Pinpoint the cell where the given text exists, returning its [X, Y] midpoint coordinate. 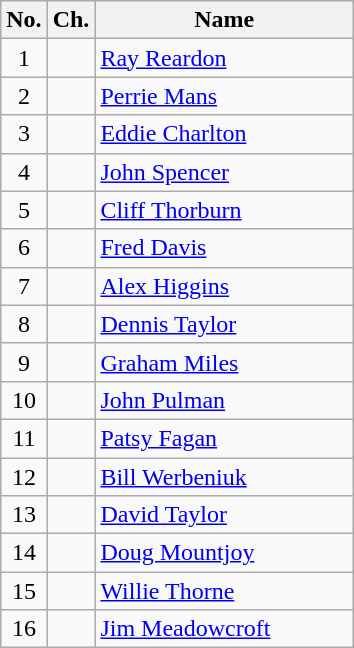
Fred Davis [224, 248]
Cliff Thorburn [224, 210]
3 [24, 134]
6 [24, 248]
John Pulman [224, 400]
16 [24, 629]
8 [24, 324]
Bill Werbeniuk [224, 477]
Jim Meadowcroft [224, 629]
Willie Thorne [224, 591]
10 [24, 400]
2 [24, 96]
John Spencer [224, 172]
1 [24, 58]
Dennis Taylor [224, 324]
5 [24, 210]
11 [24, 438]
Ray Reardon [224, 58]
15 [24, 591]
9 [24, 362]
David Taylor [224, 515]
No. [24, 20]
Eddie Charlton [224, 134]
13 [24, 515]
Doug Mountjoy [224, 553]
Alex Higgins [224, 286]
14 [24, 553]
4 [24, 172]
Perrie Mans [224, 96]
Graham Miles [224, 362]
Name [224, 20]
Patsy Fagan [224, 438]
Ch. [71, 20]
12 [24, 477]
7 [24, 286]
